Return the (x, y) coordinate for the center point of the cell that contains the specified text.  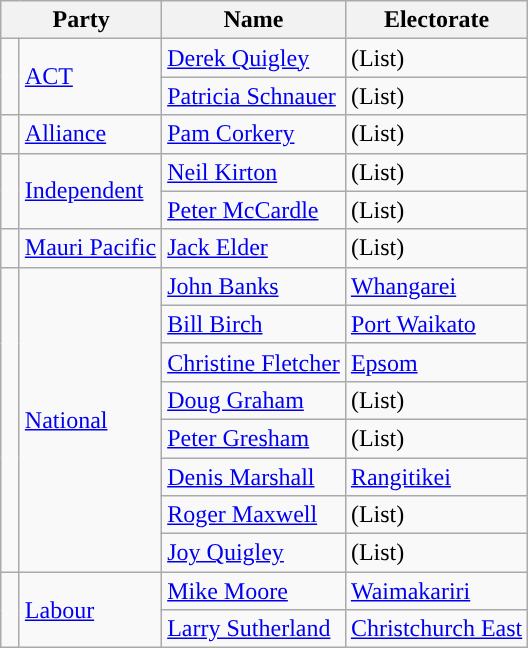
Joy Quigley (254, 553)
John Banks (254, 286)
Epsom (436, 362)
Name (254, 20)
Port Waikato (436, 324)
Christchurch East (436, 629)
Neil Kirton (254, 172)
Larry Sutherland (254, 629)
Denis Marshall (254, 477)
Labour (90, 610)
Mike Moore (254, 591)
Party (82, 20)
Electorate (436, 20)
National (90, 419)
Christine Fletcher (254, 362)
Mauri Pacific (90, 248)
Whangarei (436, 286)
Peter Gresham (254, 438)
Roger Maxwell (254, 515)
Jack Elder (254, 248)
Bill Birch (254, 324)
Derek Quigley (254, 58)
Waimakariri (436, 591)
Rangitikei (436, 477)
Pam Corkery (254, 134)
Doug Graham (254, 400)
Independent (90, 191)
Peter McCardle (254, 210)
Patricia Schnauer (254, 96)
Alliance (90, 134)
ACT (90, 77)
